Extract the (X, Y) coordinate from the center of the cell holding the provided text.  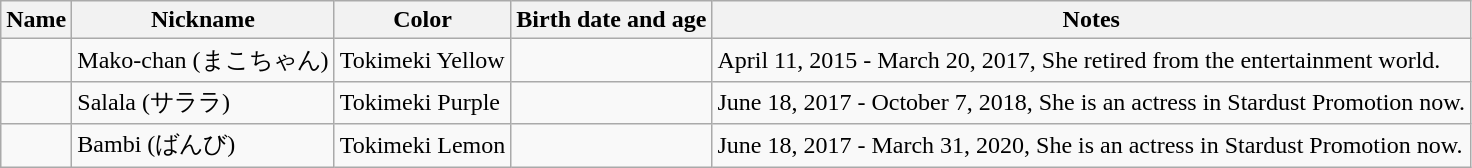
Name (36, 20)
Nickname (203, 20)
Notes (1092, 20)
Bambi (ばんび) (203, 146)
Salala (サララ) (203, 102)
Mako-chan (まこちゃん) (203, 60)
Tokimeki Yellow (422, 60)
June 18, 2017 - October 7, 2018, She is an actress in Stardust Promotion now. (1092, 102)
Tokimeki Lemon (422, 146)
June 18, 2017 - March 31, 2020, She is an actress in Stardust Promotion now. (1092, 146)
Color (422, 20)
Tokimeki Purple (422, 102)
April 11, 2015 - March 20, 2017, She retired from the entertainment world. (1092, 60)
Birth date and age (612, 20)
